Identify which cell holds the provided text, then report its (x, y) central coordinate. 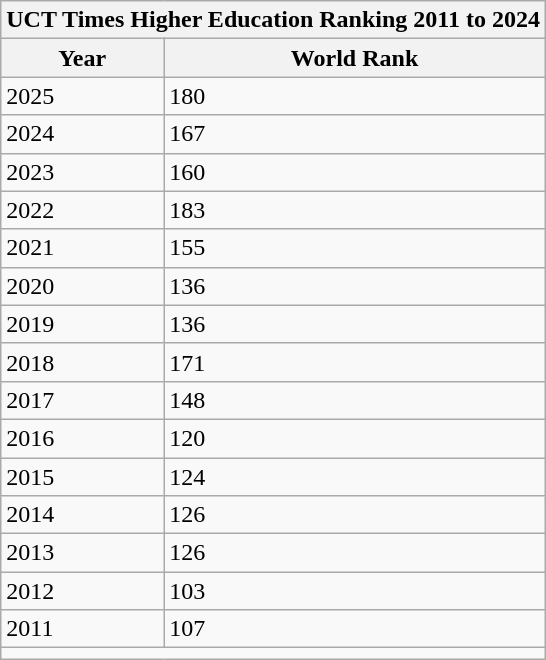
2023 (82, 172)
155 (355, 248)
2015 (82, 477)
124 (355, 477)
107 (355, 629)
160 (355, 172)
2020 (82, 286)
120 (355, 438)
2018 (82, 362)
2017 (82, 400)
2025 (82, 96)
2021 (82, 248)
2019 (82, 324)
2012 (82, 591)
167 (355, 134)
183 (355, 210)
180 (355, 96)
World Rank (355, 58)
2013 (82, 553)
Year (82, 58)
UCT Times Higher Education Ranking 2011 to 2024 (274, 20)
103 (355, 591)
2011 (82, 629)
2024 (82, 134)
148 (355, 400)
171 (355, 362)
2014 (82, 515)
2022 (82, 210)
2016 (82, 438)
